Find where the given text appears and provide that cell's center as [X, Y] coordinate. 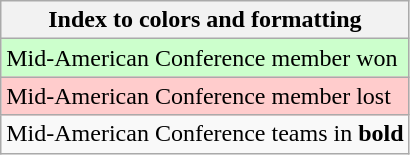
Mid-American Conference member won [205, 58]
Index to colors and formatting [205, 20]
Mid-American Conference member lost [205, 96]
Mid-American Conference teams in bold [205, 134]
